Scan for the cell matching the given text and deliver its (x, y) coordinate at center. 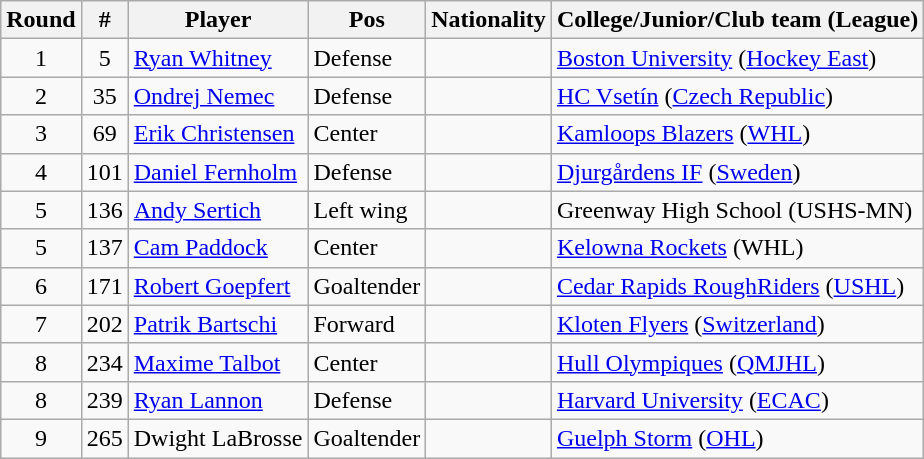
234 (104, 362)
Nationality (489, 20)
Player (218, 20)
Erik Christensen (218, 134)
Greenway High School (USHS-MN) (737, 210)
Dwight LaBrosse (218, 438)
Djurgårdens IF (Sweden) (737, 172)
101 (104, 172)
6 (41, 286)
Cedar Rapids RoughRiders (USHL) (737, 286)
1 (41, 58)
Cam Paddock (218, 248)
Kelowna Rockets (WHL) (737, 248)
Guelph Storm (OHL) (737, 438)
2 (41, 96)
# (104, 20)
Andy Sertich (218, 210)
Kamloops Blazers (WHL) (737, 134)
171 (104, 286)
Harvard University (ECAC) (737, 400)
Kloten Flyers (Switzerland) (737, 324)
137 (104, 248)
Ondrej Nemec (218, 96)
265 (104, 438)
Round (41, 20)
Robert Goepfert (218, 286)
7 (41, 324)
239 (104, 400)
4 (41, 172)
Left wing (367, 210)
Forward (367, 324)
136 (104, 210)
Boston University (Hockey East) (737, 58)
3 (41, 134)
Daniel Fernholm (218, 172)
Ryan Whitney (218, 58)
Maxime Talbot (218, 362)
202 (104, 324)
Hull Olympiques (QMJHL) (737, 362)
35 (104, 96)
Pos (367, 20)
9 (41, 438)
Ryan Lannon (218, 400)
69 (104, 134)
Patrik Bartschi (218, 324)
HC Vsetín (Czech Republic) (737, 96)
College/Junior/Club team (League) (737, 20)
